Return the (X, Y) coordinate for the center point of the cell that contains the specified text.  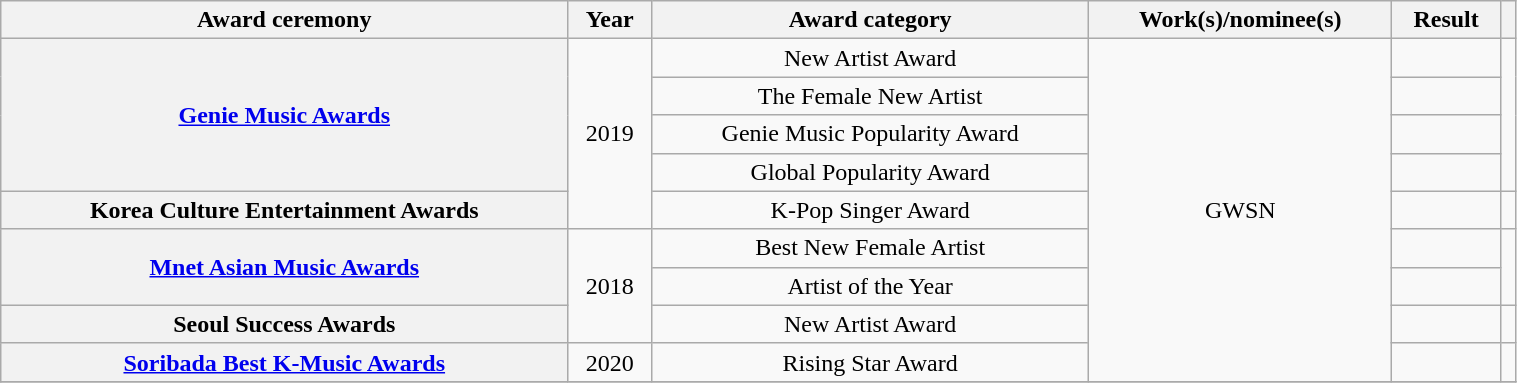
Rising Star Award (870, 362)
Global Popularity Award (870, 172)
Award category (870, 20)
Seoul Success Awards (284, 324)
Korea Culture Entertainment Awards (284, 210)
Best New Female Artist (870, 248)
2018 (610, 286)
Mnet Asian Music Awards (284, 267)
Work(s)/nominee(s) (1240, 20)
K-Pop Singer Award (870, 210)
GWSN (1240, 210)
Award ceremony (284, 20)
The Female New Artist (870, 96)
Year (610, 20)
Result (1446, 20)
2020 (610, 362)
Artist of the Year (870, 286)
Soribada Best K-Music Awards (284, 362)
2019 (610, 134)
Genie Music Awards (284, 115)
Genie Music Popularity Award (870, 134)
